Output the (X, Y) coordinate of the center of the cell containing the given text.  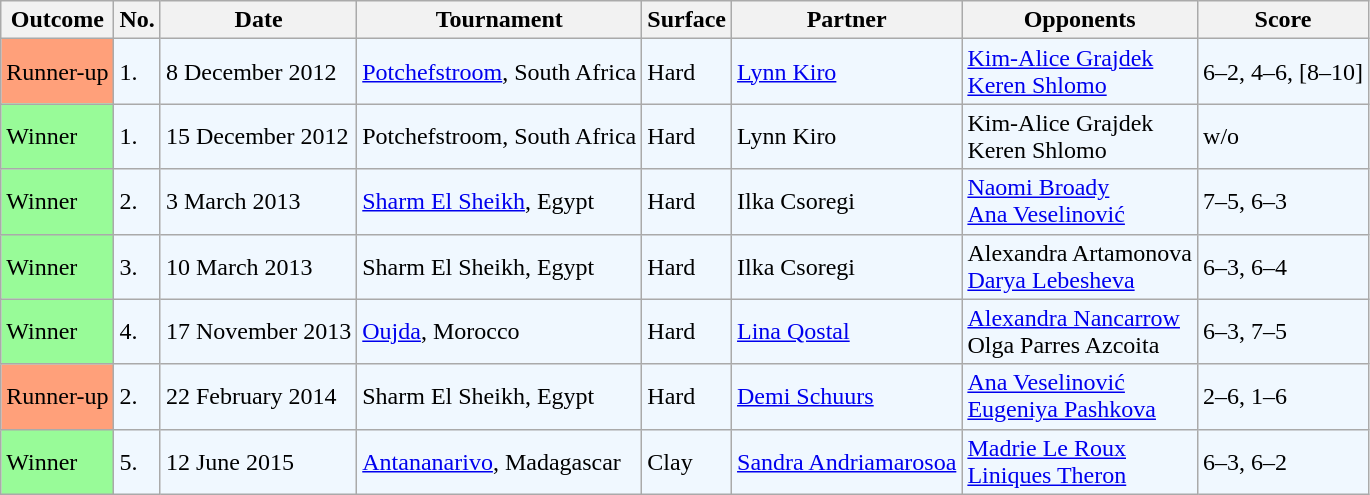
12 June 2015 (258, 462)
6–3, 6–2 (1284, 462)
No. (137, 20)
Ana Veselinović Eugeniya Pashkova (1080, 396)
5. (137, 462)
15 December 2012 (258, 136)
Lina Qostal (847, 332)
7–5, 6–3 (1284, 202)
w/o (1284, 136)
Clay (687, 462)
Outcome (58, 20)
3. (137, 266)
6–2, 4–6, [8–10] (1284, 72)
Tournament (500, 20)
Alexandra Nancarrow Olga Parres Azcoita (1080, 332)
4. (137, 332)
10 March 2013 (258, 266)
Alexandra Artamonova Darya Lebesheva (1080, 266)
Partner (847, 20)
Opponents (1080, 20)
17 November 2013 (258, 332)
2–6, 1–6 (1284, 396)
Score (1284, 20)
6–3, 7–5 (1284, 332)
Oujda, Morocco (500, 332)
Sandra Andriamarosoa (847, 462)
Antananarivo, Madagascar (500, 462)
Madrie Le Roux Liniques Theron (1080, 462)
22 February 2014 (258, 396)
Date (258, 20)
3 March 2013 (258, 202)
Surface (687, 20)
6–3, 6–4 (1284, 266)
Naomi Broady Ana Veselinović (1080, 202)
Demi Schuurs (847, 396)
8 December 2012 (258, 72)
